Identify which cell holds the provided text, then report its [x, y] central coordinate. 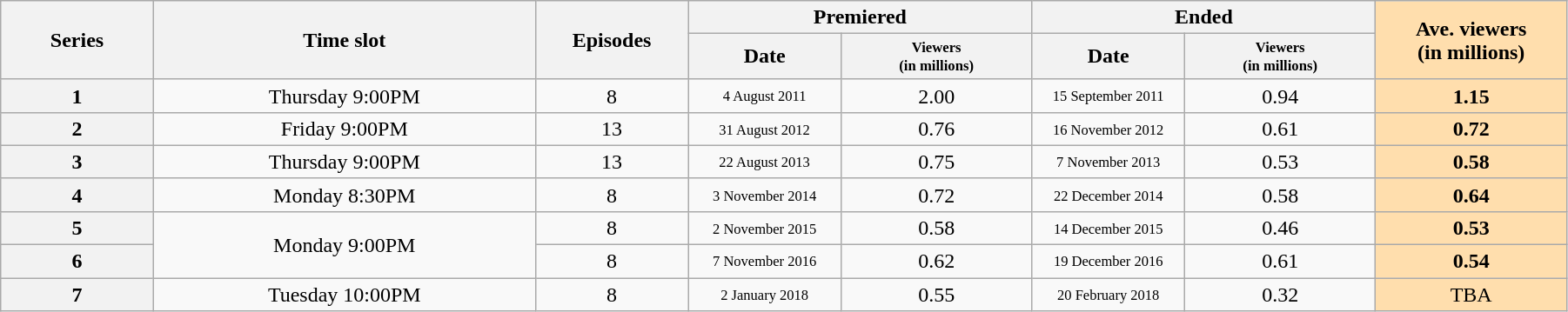
Monday 8:30PM [345, 195]
0.55 [936, 295]
2 January 2018 [765, 295]
15 September 2011 [1109, 96]
0.75 [936, 162]
7 November 2016 [765, 262]
Tuesday 10:00PM [345, 295]
6 [77, 262]
Episodes [612, 40]
3 [77, 162]
2 November 2015 [765, 229]
22 December 2014 [1109, 195]
TBA [1471, 295]
0.64 [1471, 195]
22 August 2013 [765, 162]
0.94 [1279, 96]
7 [77, 295]
0.32 [1279, 295]
31 August 2012 [765, 129]
1.15 [1471, 96]
1 [77, 96]
Premiered [860, 17]
Friday 9:00PM [345, 129]
7 November 2013 [1109, 162]
0.46 [1279, 229]
2.00 [936, 96]
4 [77, 195]
Monday 9:00PM [345, 245]
3 November 2014 [765, 195]
0.76 [936, 129]
Time slot [345, 40]
Ave. viewers(in millions) [1471, 40]
0.62 [936, 262]
19 December 2016 [1109, 262]
Ended [1204, 17]
0.54 [1471, 262]
16 November 2012 [1109, 129]
4 August 2011 [765, 96]
Series [77, 40]
2 [77, 129]
5 [77, 229]
14 December 2015 [1109, 229]
20 February 2018 [1109, 295]
